Return (x, y) of the center of cell containing provided text 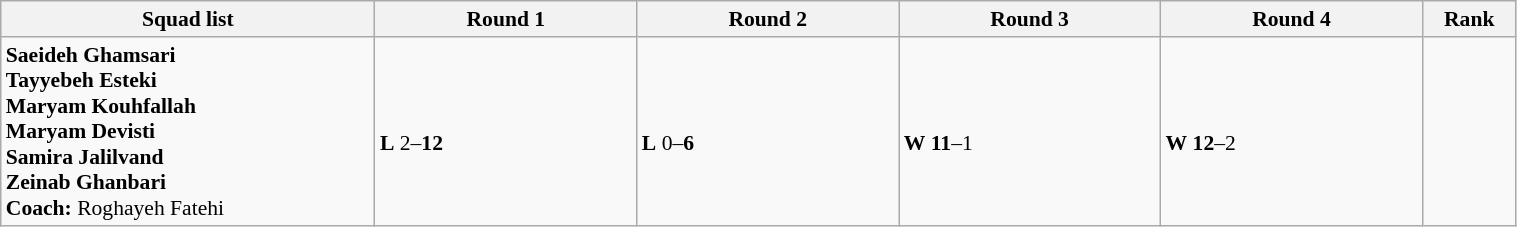
L 2–12 (506, 132)
Round 1 (506, 19)
L 0–6 (768, 132)
Saeideh GhamsariTayyebeh EstekiMaryam KouhfallahMaryam DevistiSamira JalilvandZeinab GhanbariCoach: Roghayeh Fatehi (188, 132)
Round 3 (1030, 19)
W 11–1 (1030, 132)
Round 2 (768, 19)
Rank (1469, 19)
Round 4 (1292, 19)
W 12–2 (1292, 132)
Squad list (188, 19)
